Scan for the cell matching the given text and deliver its (X, Y) coordinate at center. 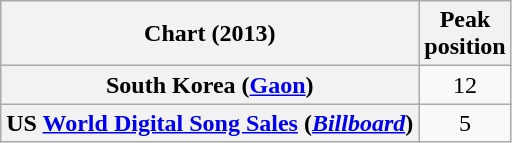
5 (465, 123)
US World Digital Song Sales (Billboard) (210, 123)
South Korea (Gaon) (210, 85)
Peakposition (465, 34)
Chart (2013) (210, 34)
12 (465, 85)
